Pinpoint the cell where the given text exists, returning its (X, Y) midpoint coordinate. 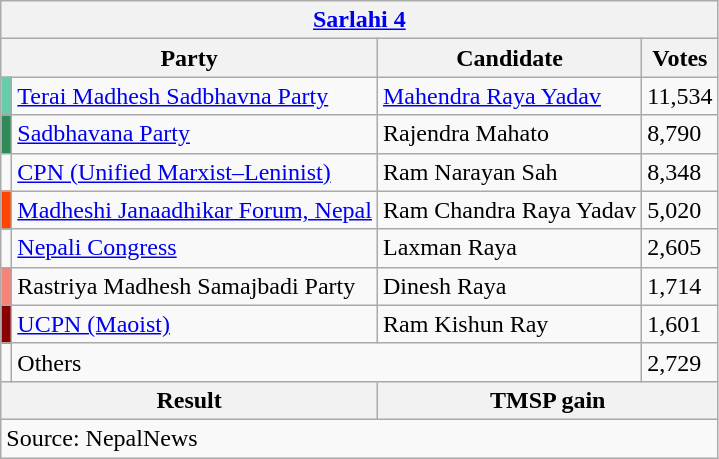
Terai Madhesh Sadbhavna Party (195, 96)
Rajendra Mahato (509, 134)
Party (190, 58)
2,729 (680, 362)
Madheshi Janaadhikar Forum, Nepal (195, 210)
Sadbhavana Party (195, 134)
Laxman Raya (509, 248)
Sarlahi 4 (360, 20)
1,714 (680, 286)
Nepali Congress (195, 248)
Source: NepalNews (360, 438)
1,601 (680, 324)
11,534 (680, 96)
8,790 (680, 134)
Ram Kishun Ray (509, 324)
Dinesh Raya (509, 286)
8,348 (680, 172)
Result (190, 400)
Ram Chandra Raya Yadav (509, 210)
CPN (Unified Marxist–Leninist) (195, 172)
Votes (680, 58)
5,020 (680, 210)
Mahendra Raya Yadav (509, 96)
2,605 (680, 248)
TMSP gain (548, 400)
Rastriya Madhesh Samajbadi Party (195, 286)
Candidate (509, 58)
Ram Narayan Sah (509, 172)
UCPN (Maoist) (195, 324)
Others (327, 362)
